From the cell containing the given text, extract its center point as [X, Y] coordinate. 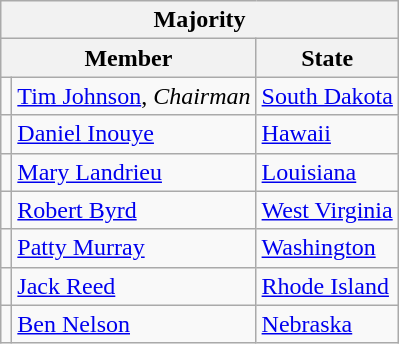
Washington [327, 248]
Patty Murray [134, 248]
Hawaii [327, 134]
Robert Byrd [134, 210]
Ben Nelson [134, 324]
South Dakota [327, 96]
Louisiana [327, 172]
Mary Landrieu [134, 172]
Member [128, 58]
West Virginia [327, 210]
Daniel Inouye [134, 134]
Rhode Island [327, 286]
Majority [200, 20]
Tim Johnson, Chairman [134, 96]
Jack Reed [134, 286]
Nebraska [327, 324]
State [327, 58]
